Detect which cell encompasses the target text, then output its [X, Y] center coordinate. 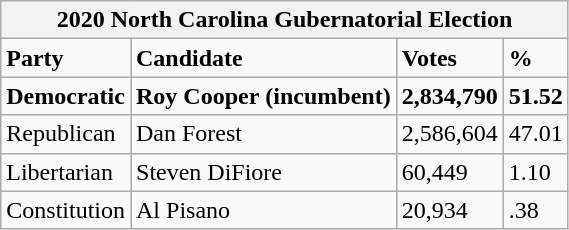
2,834,790 [450, 96]
Candidate [263, 58]
Party [66, 58]
Steven DiFiore [263, 172]
Constitution [66, 210]
Democratic [66, 96]
Al Pisano [263, 210]
% [536, 58]
.38 [536, 210]
47.01 [536, 134]
2,586,604 [450, 134]
Libertarian [66, 172]
1.10 [536, 172]
20,934 [450, 210]
Roy Cooper (incumbent) [263, 96]
Dan Forest [263, 134]
2020 North Carolina Gubernatorial Election [285, 20]
60,449 [450, 172]
51.52 [536, 96]
Republican [66, 134]
Votes [450, 58]
